Return [x, y] of the center of cell containing provided text 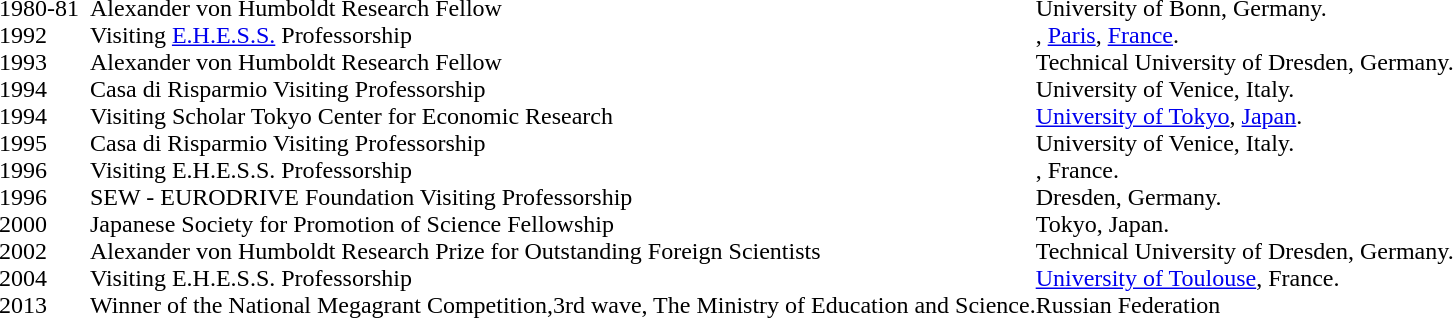
SEW - EURODRIVE Foundation Visiting Professorship [563, 198]
Alexander von Humboldt Research Prize for Outstanding Foreign Scientists [563, 252]
Japanese Society for Promotion of Science Fellowship [563, 224]
Visiting Scholar Tokyo Center for Economic Research [563, 116]
Alexander von Humboldt Research Fellow [563, 62]
